Determine the [x, y] coordinate at the center of the cell enclosing the given text.  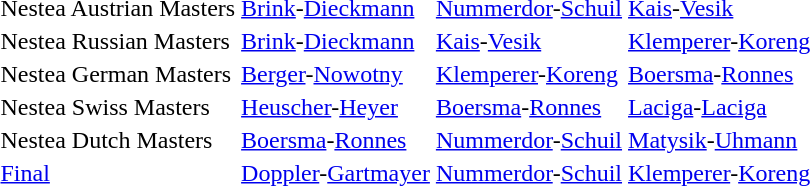
Klemperer-Koreng [528, 74]
Berger-Nowotny [336, 74]
Brink-Dieckmann [336, 41]
Heuscher-Heyer [336, 107]
Kais-Vesik [528, 41]
Nummerdor-Schuil [528, 140]
